Locate the cell with the specified text and output its [X, Y] center coordinate. 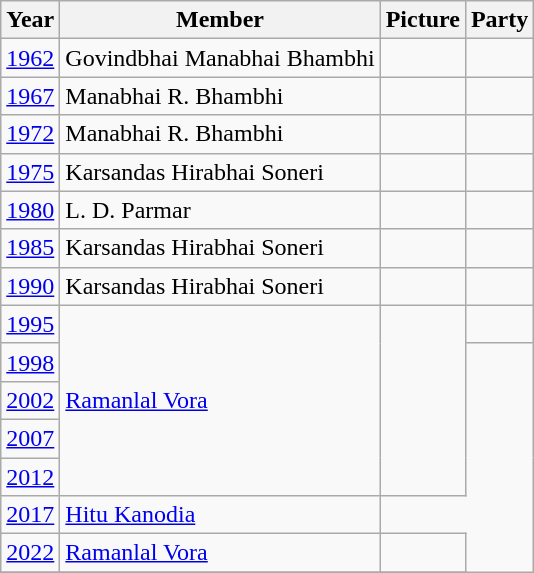
1998 [30, 362]
L. D. Parmar [220, 210]
Govindbhai Manabhai Bhambhi [220, 58]
2022 [30, 553]
1990 [30, 286]
1972 [30, 134]
1985 [30, 248]
2002 [30, 400]
1967 [30, 96]
1975 [30, 172]
Year [30, 20]
1980 [30, 210]
2012 [30, 477]
Hitu Kanodia [220, 515]
2017 [30, 515]
1962 [30, 58]
Member [220, 20]
2007 [30, 438]
1995 [30, 324]
Picture [422, 20]
Party [499, 20]
